Capture the cell that displays the provided text and extract its [x, y] central coordinate. 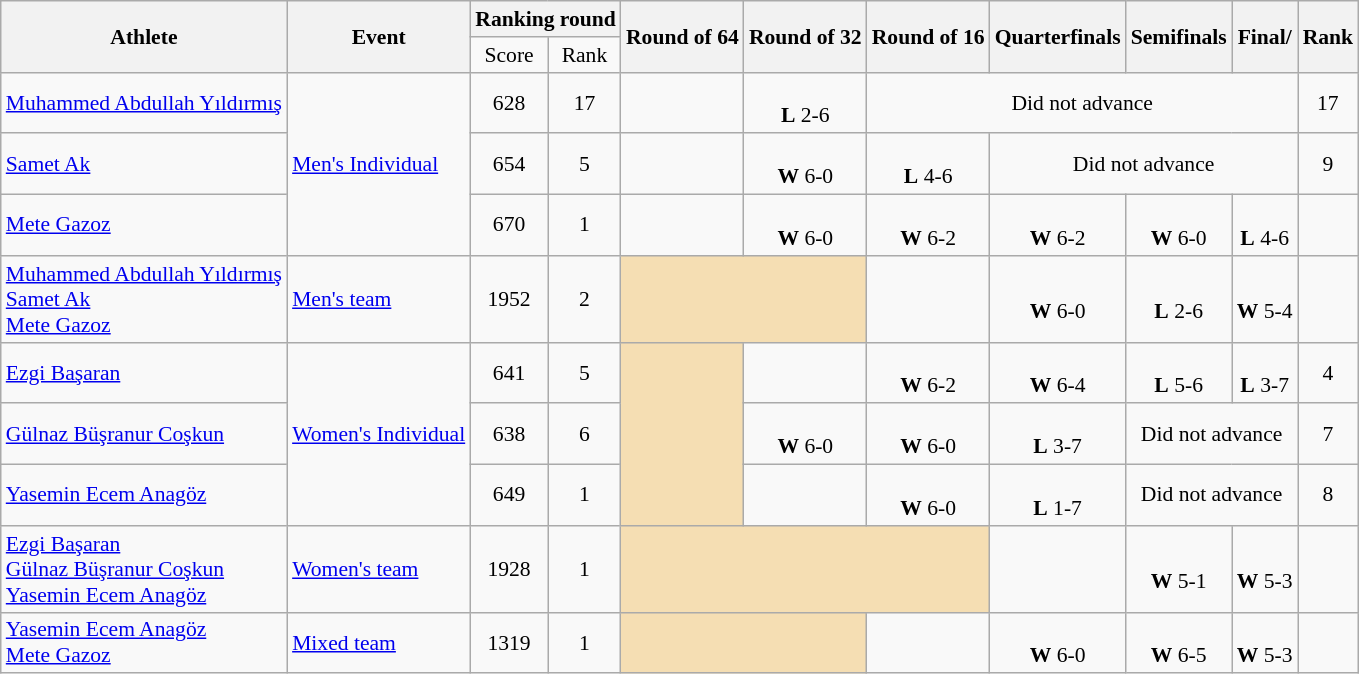
2 [584, 300]
Semifinals [1179, 36]
Yasemin Ecem Anagöz [144, 496]
Women's Individual [378, 434]
Gülnaz Büşranur Coşkun [144, 434]
Final/ [1265, 36]
7 [1328, 434]
Round of 32 [806, 36]
Men's team [378, 300]
W 6-4 [1058, 372]
6 [584, 434]
W 6-5 [1179, 642]
641 [509, 372]
Quarterfinals [1058, 36]
Men's Individual [378, 164]
Round of 16 [928, 36]
Event [378, 36]
1928 [509, 570]
Round of 64 [682, 36]
W 5-4 [1265, 300]
Ezgi BaşaranGülnaz Büşranur CoşkunYasemin Ecem Anagöz [144, 570]
Ezgi Başaran [144, 372]
Women's team [378, 570]
Mixed team [378, 642]
628 [509, 102]
Ranking round [546, 19]
Samet Ak [144, 164]
Score [509, 55]
1319 [509, 642]
654 [509, 164]
649 [509, 496]
Athlete [144, 36]
1952 [509, 300]
L 1-7 [1058, 496]
670 [509, 226]
W 5-1 [1179, 570]
8 [1328, 496]
9 [1328, 164]
Muhammed Abdullah YıldırmışSamet AkMete Gazoz [144, 300]
Yasemin Ecem AnagözMete Gazoz [144, 642]
638 [509, 434]
4 [1328, 372]
L 5-6 [1179, 372]
Mete Gazoz [144, 226]
Muhammed Abdullah Yıldırmış [144, 102]
